Locate the cell with the specified text and output its [x, y] center coordinate. 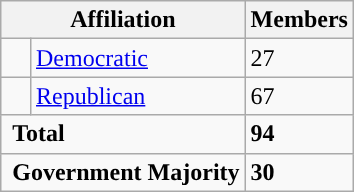
Government Majority [123, 172]
Republican [138, 96]
30 [299, 172]
67 [299, 96]
Affiliation [123, 20]
Democratic [138, 58]
27 [299, 58]
Members [299, 20]
94 [299, 134]
Total [123, 134]
